Pinpoint the cell where the given text exists, returning its (X, Y) midpoint coordinate. 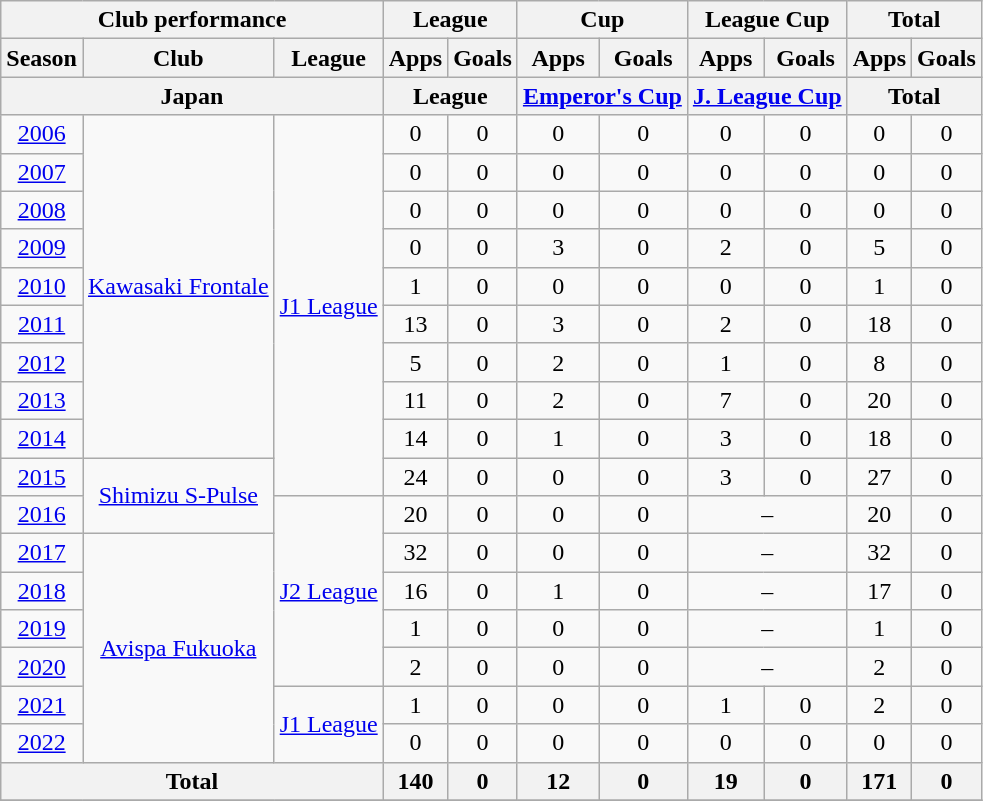
2013 (42, 400)
Season (42, 58)
2020 (42, 667)
2017 (42, 553)
Avispa Fukuoka (178, 648)
2015 (42, 477)
2008 (42, 210)
27 (879, 477)
19 (726, 781)
140 (415, 781)
Japan (192, 96)
14 (415, 438)
16 (415, 591)
2009 (42, 248)
2019 (42, 629)
2014 (42, 438)
League Cup (767, 20)
11 (415, 400)
8 (879, 362)
2010 (42, 286)
2018 (42, 591)
7 (726, 400)
17 (879, 591)
J. League Cup (767, 96)
12 (558, 781)
2007 (42, 172)
2012 (42, 362)
J2 League (328, 591)
Emperor's Cup (602, 96)
2016 (42, 515)
Cup (602, 20)
2021 (42, 705)
2011 (42, 324)
13 (415, 324)
24 (415, 477)
Kawasaki Frontale (178, 286)
2022 (42, 743)
2006 (42, 134)
Shimizu S-Pulse (178, 496)
Club (178, 58)
171 (879, 781)
Club performance (192, 20)
